Determine the (x, y) coordinate at the center of the cell enclosing the given text.  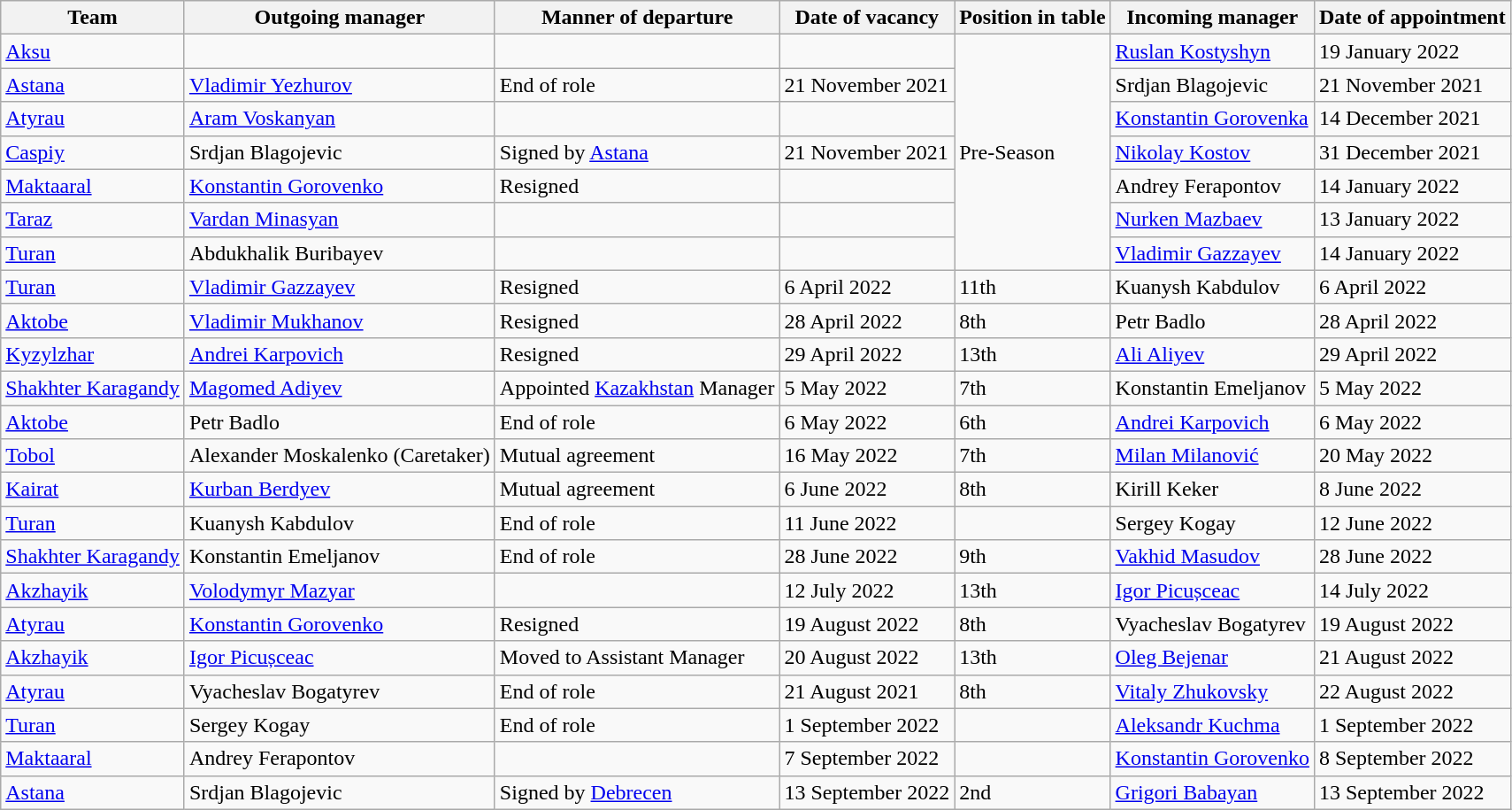
14 July 2022 (1412, 590)
Volodymyr Mazyar (340, 590)
Date of vacancy (867, 18)
22 August 2022 (1412, 691)
Kairat (93, 490)
Konstantin Gorovenka (1212, 119)
Kirill Keker (1212, 490)
Nurken Mazbaev (1212, 220)
Manner of departure (637, 18)
Tobol (93, 456)
14 December 2021 (1412, 119)
Vakhid Masudov (1212, 557)
8 September 2022 (1412, 759)
Ali Aliyev (1212, 354)
Signed by Astana (637, 152)
Incoming manager (1212, 18)
8 June 2022 (1412, 490)
20 May 2022 (1412, 456)
19 January 2022 (1412, 51)
Signed by Debrecen (637, 792)
Taraz (93, 220)
11 June 2022 (867, 523)
Vitaly Zhukovsky (1212, 691)
Abdukhalik Buribayev (340, 253)
31 December 2021 (1412, 152)
Appointed Kazakhstan Manager (637, 388)
Caspiy (93, 152)
Vladimir Yezhurov (340, 85)
Position in table (1032, 18)
Nikolay Kostov (1212, 152)
13 January 2022 (1412, 220)
12 June 2022 (1412, 523)
Magomed Adiyev (340, 388)
16 May 2022 (867, 456)
Oleg Bejenar (1212, 658)
Vladimir Mukhanov (340, 320)
Ruslan Kostyshyn (1212, 51)
Outgoing manager (340, 18)
20 August 2022 (867, 658)
Aksu (93, 51)
Kyzylzhar (93, 354)
Team (93, 18)
Pre-Season (1032, 152)
Alexander Moskalenko (Caretaker) (340, 456)
Grigori Babayan (1212, 792)
2nd (1032, 792)
6th (1032, 422)
Kurban Berdyev (340, 490)
12 July 2022 (867, 590)
9th (1032, 557)
Vardan Minasyan (340, 220)
Moved to Assistant Manager (637, 658)
11th (1032, 287)
21 August 2021 (867, 691)
7 September 2022 (867, 759)
Milan Milanović (1212, 456)
Date of appointment (1412, 18)
Aleksandr Kuchma (1212, 725)
Aram Voskanyan (340, 119)
21 August 2022 (1412, 658)
6 June 2022 (867, 490)
